Extract the (X, Y) coordinate from the center of the cell holding the provided text.  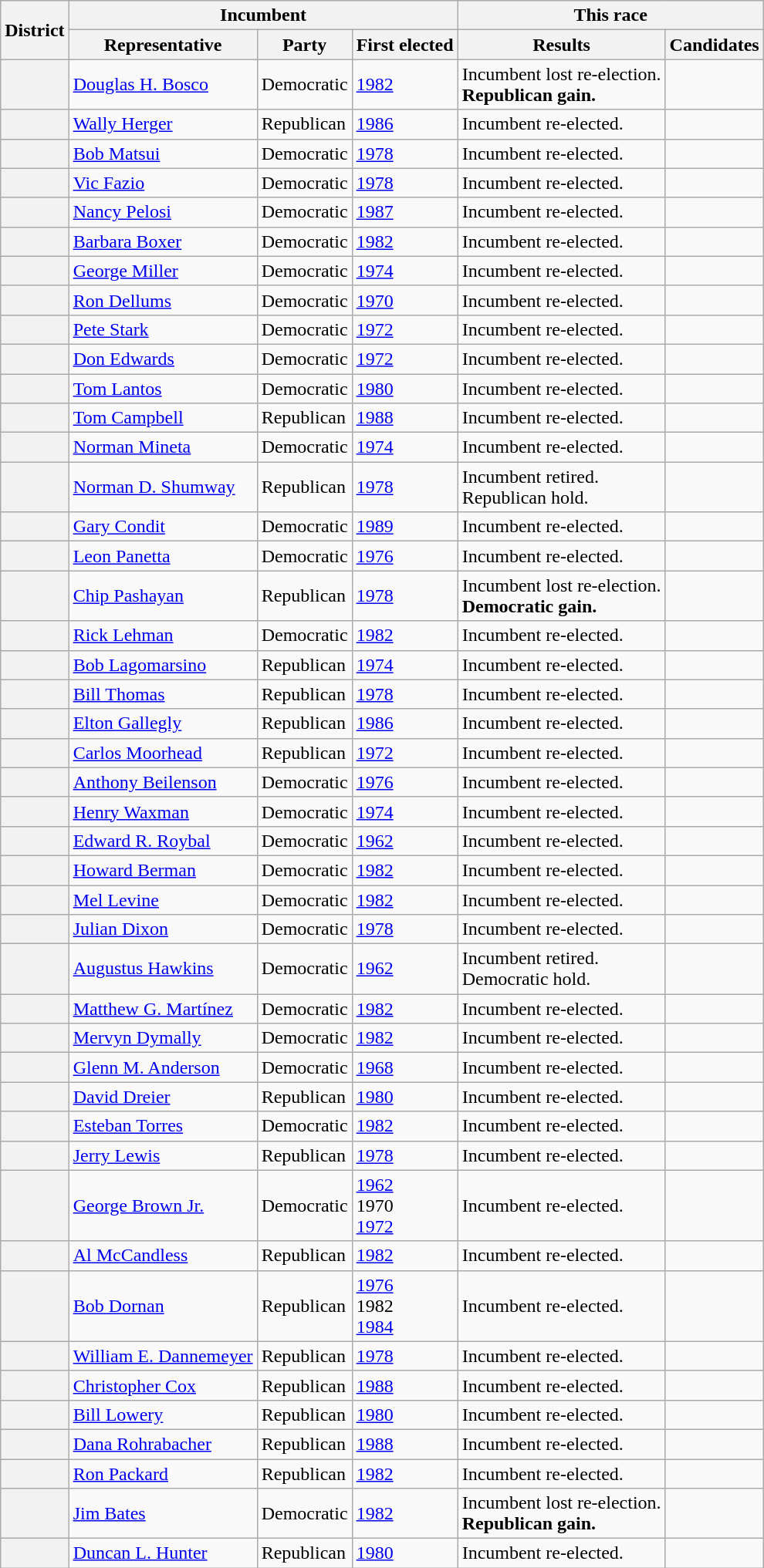
Howard Berman (163, 870)
Bob Dornan (163, 1306)
Julian Dixon (163, 929)
Bob Lagomarsino (163, 665)
Henry Waxman (163, 811)
Elton Gallegly (163, 723)
First elected (404, 45)
Representative (163, 45)
David Dreier (163, 1097)
Duncan L. Hunter (163, 1553)
Carlos Moorhead (163, 753)
19621970 1972 (404, 1206)
Mel Levine (163, 900)
Edward R. Roybal (163, 841)
Glenn M. Anderson (163, 1067)
Douglas H. Bosco (163, 85)
District (35, 30)
Rick Lehman (163, 636)
Bill Lowery (163, 1415)
1970 (404, 300)
Norman Mineta (163, 447)
Augustus Hawkins (163, 969)
1968 (404, 1067)
Incumbent retired.Republican hold. (562, 487)
Mervyn Dymally (163, 1038)
Chip Pashayan (163, 595)
Barbara Boxer (163, 241)
Leon Panetta (163, 556)
Bill Thomas (163, 694)
Anthony Beilenson (163, 782)
Incumbent (263, 15)
Don Edwards (163, 359)
George Brown Jr. (163, 1206)
Matthew G. Martínez (163, 1009)
Jerry Lewis (163, 1155)
Christopher Cox (163, 1385)
Nancy Pelosi (163, 212)
Gary Condit (163, 527)
Tom Campbell (163, 418)
George Miller (163, 271)
Dana Rohrabacher (163, 1444)
Vic Fazio (163, 183)
Tom Lantos (163, 388)
Candidates (715, 45)
Bob Matsui (163, 153)
This race (610, 15)
Results (562, 45)
Pete Stark (163, 329)
1987 (404, 212)
Wally Herger (163, 124)
Jim Bates (163, 1513)
Norman D. Shumway (163, 487)
Incumbent retired.Democratic hold. (562, 969)
Al McCandless (163, 1256)
Incumbent lost re-election.Democratic gain. (562, 595)
1989 (404, 527)
19761982 1984 (404, 1306)
William E. Dannemeyer (163, 1356)
Party (304, 45)
Ron Packard (163, 1474)
Esteban Torres (163, 1126)
Ron Dellums (163, 300)
